Return the (x, y) coordinate for the center point of the cell that contains the specified text.  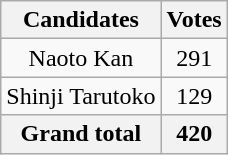
Candidates (81, 20)
129 (194, 96)
420 (194, 134)
Grand total (81, 134)
Naoto Kan (81, 58)
Shinji Tarutoko (81, 96)
Votes (194, 20)
291 (194, 58)
